Extract the [x, y] coordinate from the center of the cell holding the provided text.  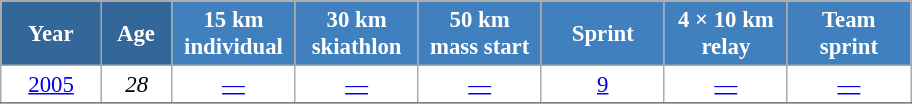
Team sprint [848, 34]
4 × 10 km relay [726, 34]
Year [52, 34]
9 [602, 85]
50 km mass start [480, 34]
28 [136, 85]
Age [136, 34]
Sprint [602, 34]
2005 [52, 85]
15 km individual [234, 34]
30 km skiathlon [356, 34]
